Return the [X, Y] coordinate for the center point of the cell that contains the specified text.  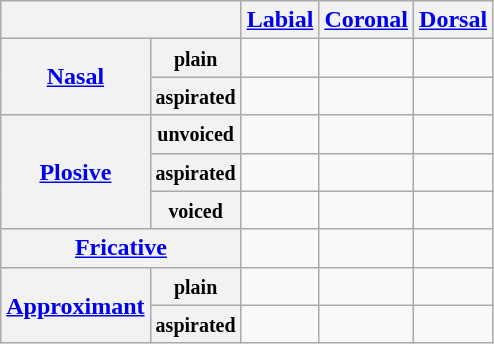
Dorsal [454, 20]
voiced [196, 210]
Plosive [76, 172]
Coronal [366, 20]
Labial [280, 20]
Fricative [121, 248]
Nasal [76, 77]
unvoiced [196, 134]
Approximant [76, 305]
